Determine the [X, Y] coordinate at the center of the cell enclosing the given text.  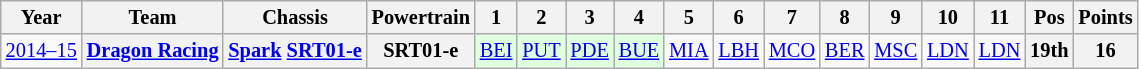
Spark SRT01-e [294, 51]
7 [792, 17]
BUE [639, 51]
2 [541, 17]
BEI [496, 51]
9 [896, 17]
MCO [792, 51]
4 [639, 17]
MSC [896, 51]
Points [1105, 17]
Team [153, 17]
2014–15 [42, 51]
10 [948, 17]
BER [844, 51]
MIA [688, 51]
SRT01-e [421, 51]
16 [1105, 51]
6 [738, 17]
Pos [1049, 17]
19th [1049, 51]
LBH [738, 51]
PUT [541, 51]
8 [844, 17]
3 [590, 17]
Dragon Racing [153, 51]
11 [1000, 17]
5 [688, 17]
Chassis [294, 17]
1 [496, 17]
Powertrain [421, 17]
PDE [590, 51]
Year [42, 17]
